Search for the cell housing the specified text and yield its [X, Y] center coordinate. 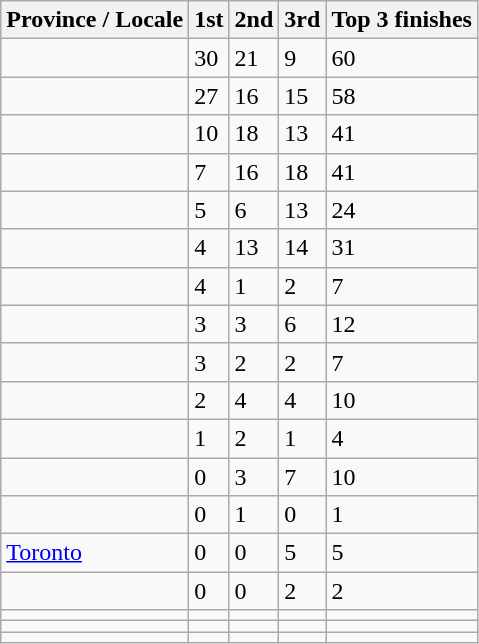
21 [254, 58]
3rd [302, 20]
9 [302, 58]
24 [402, 210]
Top 3 finishes [402, 20]
15 [302, 96]
31 [402, 248]
30 [209, 58]
Province / Locale [95, 20]
Toronto [95, 553]
14 [302, 248]
2nd [254, 20]
58 [402, 96]
1st [209, 20]
12 [402, 324]
27 [209, 96]
60 [402, 58]
